Scan for the cell matching the given text and deliver its (x, y) coordinate at center. 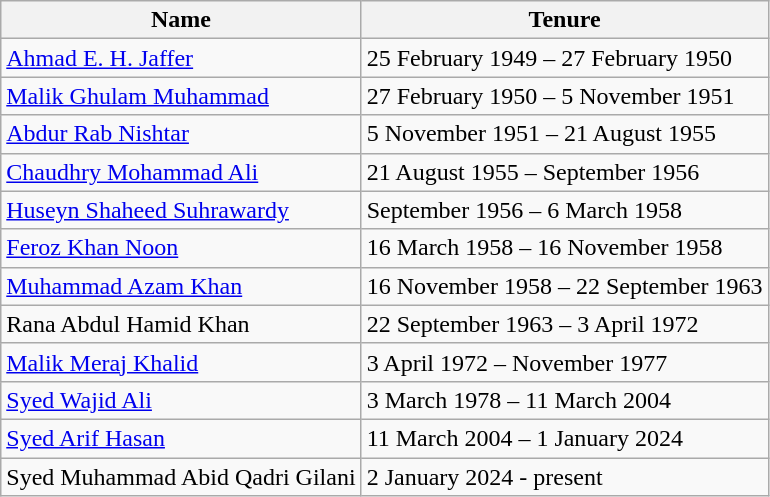
11 March 2004 – 1 January 2024 (564, 438)
Syed Muhammad Abid Qadri Gilani (181, 477)
27 February 1950 – 5 November 1951 (564, 96)
Huseyn Shaheed Suhrawardy (181, 210)
3 April 1972 – November 1977 (564, 362)
Tenure (564, 20)
Abdur Rab Nishtar (181, 134)
5 November 1951 – 21 August 1955 (564, 134)
22 September 1963 – 3 April 1972 (564, 324)
Malik Meraj Khalid (181, 362)
Chaudhry Mohammad Ali (181, 172)
Muhammad Azam Khan (181, 286)
September 1956 – 6 March 1958 (564, 210)
Syed Wajid Ali (181, 400)
Name (181, 20)
Feroz Khan Noon (181, 248)
21 August 1955 – September 1956 (564, 172)
16 March 1958 – 16 November 1958 (564, 248)
3 March 1978 – 11 March 2004 (564, 400)
Malik Ghulam Muhammad (181, 96)
Ahmad E. H. Jaffer (181, 58)
2 January 2024 - present (564, 477)
16 November 1958 – 22 September 1963 (564, 286)
Syed Arif Hasan (181, 438)
Rana Abdul Hamid Khan (181, 324)
25 February 1949 – 27 February 1950 (564, 58)
